Scan for the cell matching the given text and deliver its (X, Y) coordinate at center. 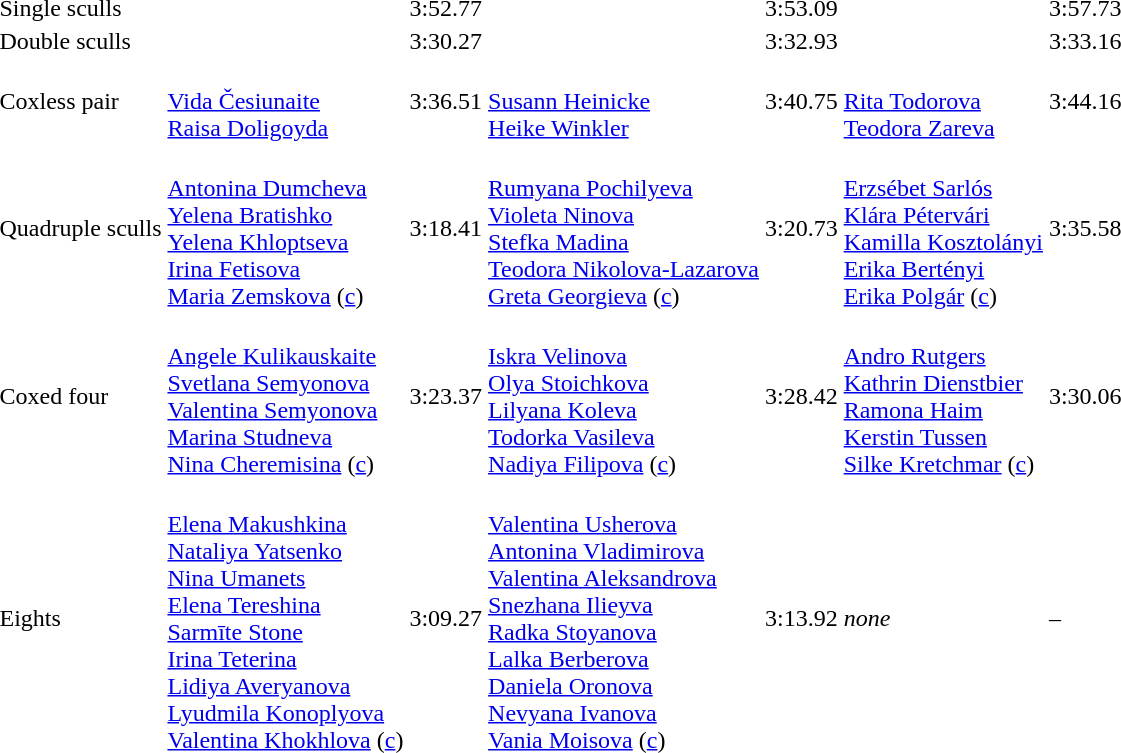
Angele KulikauskaiteSvetlana SemyonovaValentina SemyonovaMarina StudnevaNina Cheremisina (c) (286, 396)
Susann HeinickeHeike Winkler (624, 101)
3:28.42 (801, 396)
3:30.27 (446, 41)
3:36.51 (446, 101)
Antonina DumchevaYelena BratishkoYelena KhloptsevaIrina FetisovaMaria Zemskova (c) (286, 228)
3:23.37 (446, 396)
3:32.93 (801, 41)
Rita TodorovaTeodora Zareva (943, 101)
Vida ČesiunaiteRaisa Doligoyda (286, 101)
Rumyana PochilyevaVioleta NinovaStefka MadinaTeodora Nikolova-LazarovaGreta Georgieva (c) (624, 228)
3:40.75 (801, 101)
Iskra VelinovaOlya StoichkovaLilyana KolevaTodorka VasilevaNadiya Filipova (c) (624, 396)
3:18.41 (446, 228)
Erzsébet SarlósKlára PéterváriKamilla KosztolányiErika BertényiErika Polgár (c) (943, 228)
Andro RutgersKathrin DienstbierRamona HaimKerstin TussenSilke Kretchmar (c) (943, 396)
3:20.73 (801, 228)
